Provide the (X, Y) coordinate of the cell's center where the given text is located.  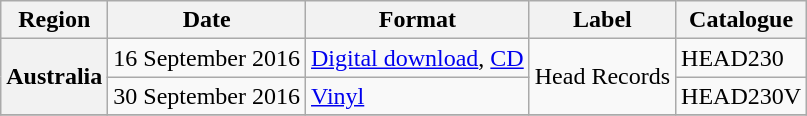
Head Records (602, 77)
Vinyl (418, 96)
Region (54, 20)
30 September 2016 (207, 96)
Australia (54, 77)
16 September 2016 (207, 58)
Catalogue (742, 20)
HEAD230 (742, 58)
Date (207, 20)
Format (418, 20)
Label (602, 20)
HEAD230V (742, 96)
Digital download, CD (418, 58)
